Search for the cell housing the specified text and yield its (X, Y) center coordinate. 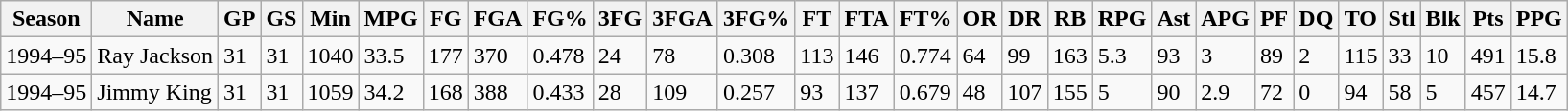
163 (1070, 55)
3FGA (683, 19)
137 (867, 92)
5.3 (1122, 55)
168 (445, 92)
FT (817, 19)
Ast (1174, 19)
RPG (1122, 19)
Name (155, 19)
3FG (620, 19)
2.9 (1226, 92)
0.257 (756, 92)
2 (1316, 55)
0.478 (560, 55)
48 (980, 92)
Pts (1488, 19)
0 (1316, 92)
0.774 (925, 55)
PF (1274, 19)
155 (1070, 92)
28 (620, 92)
Min (330, 19)
177 (445, 55)
94 (1361, 92)
Blk (1442, 19)
34.2 (391, 92)
89 (1274, 55)
457 (1488, 92)
PPG (1538, 19)
Season (46, 19)
146 (867, 55)
FT% (925, 19)
14.7 (1538, 92)
99 (1024, 55)
58 (1402, 92)
1059 (330, 92)
113 (817, 55)
72 (1274, 92)
115 (1361, 55)
15.8 (1538, 55)
Stl (1402, 19)
OR (980, 19)
0.433 (560, 92)
109 (683, 92)
RB (1070, 19)
FG (445, 19)
FTA (867, 19)
3 (1226, 55)
33.5 (391, 55)
APG (1226, 19)
FG% (560, 19)
491 (1488, 55)
Jimmy King (155, 92)
24 (620, 55)
0.679 (925, 92)
64 (980, 55)
DR (1024, 19)
GP (240, 19)
107 (1024, 92)
3FG% (756, 19)
10 (1442, 55)
MPG (391, 19)
370 (498, 55)
GS (282, 19)
1040 (330, 55)
90 (1174, 92)
Ray Jackson (155, 55)
388 (498, 92)
78 (683, 55)
TO (1361, 19)
33 (1402, 55)
DQ (1316, 19)
FGA (498, 19)
0.308 (756, 55)
